Return (X, Y) of the center of cell containing provided text 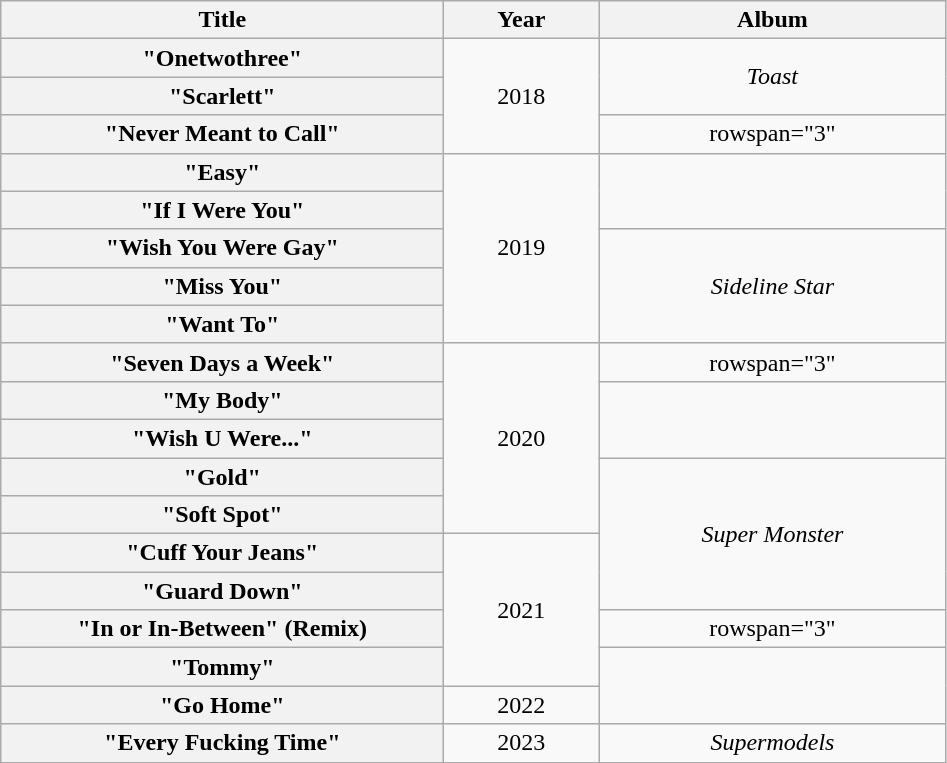
Sideline Star (772, 286)
2023 (522, 743)
"In or In-Between" (Remix) (222, 629)
"My Body" (222, 400)
"Tommy" (222, 667)
"Scarlett" (222, 96)
"If I Were You" (222, 210)
Album (772, 20)
Super Monster (772, 534)
"Never Meant to Call" (222, 134)
"Cuff Your Jeans" (222, 553)
"Seven Days a Week" (222, 362)
2018 (522, 96)
"Miss You" (222, 286)
"Easy" (222, 172)
"Go Home" (222, 705)
"Wish You Were Gay" (222, 248)
Title (222, 20)
2019 (522, 248)
"Wish U Were..." (222, 438)
"Guard Down" (222, 591)
Year (522, 20)
2021 (522, 610)
Supermodels (772, 743)
2020 (522, 438)
"Gold" (222, 477)
"Onetwothree" (222, 58)
2022 (522, 705)
"Soft Spot" (222, 515)
Toast (772, 77)
"Every Fucking Time" (222, 743)
"Want To" (222, 324)
